Search for the cell housing the specified text and yield its (X, Y) center coordinate. 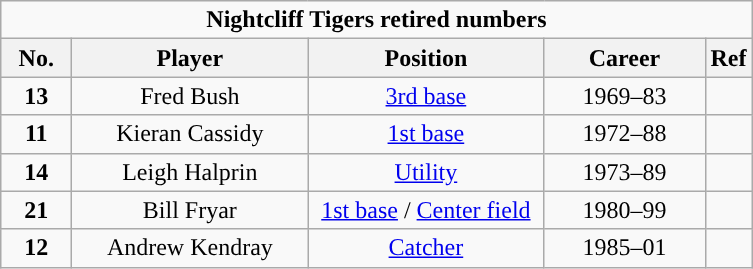
14 (36, 172)
Bill Fryar (190, 210)
1st base (426, 134)
1985–01 (624, 248)
1972–88 (624, 134)
Ref (728, 58)
21 (36, 210)
Player (190, 58)
3rd base (426, 96)
Position (426, 58)
Career (624, 58)
No. (36, 58)
13 (36, 96)
Leigh Halprin (190, 172)
Andrew Kendray (190, 248)
1973–89 (624, 172)
Fred Bush (190, 96)
Kieran Cassidy (190, 134)
1969–83 (624, 96)
1980–99 (624, 210)
12 (36, 248)
Catcher (426, 248)
Nightcliff Tigers retired numbers (376, 20)
11 (36, 134)
Utility (426, 172)
1st base / Center field (426, 210)
